Output the [x, y] coordinate of the center of the cell containing the given text.  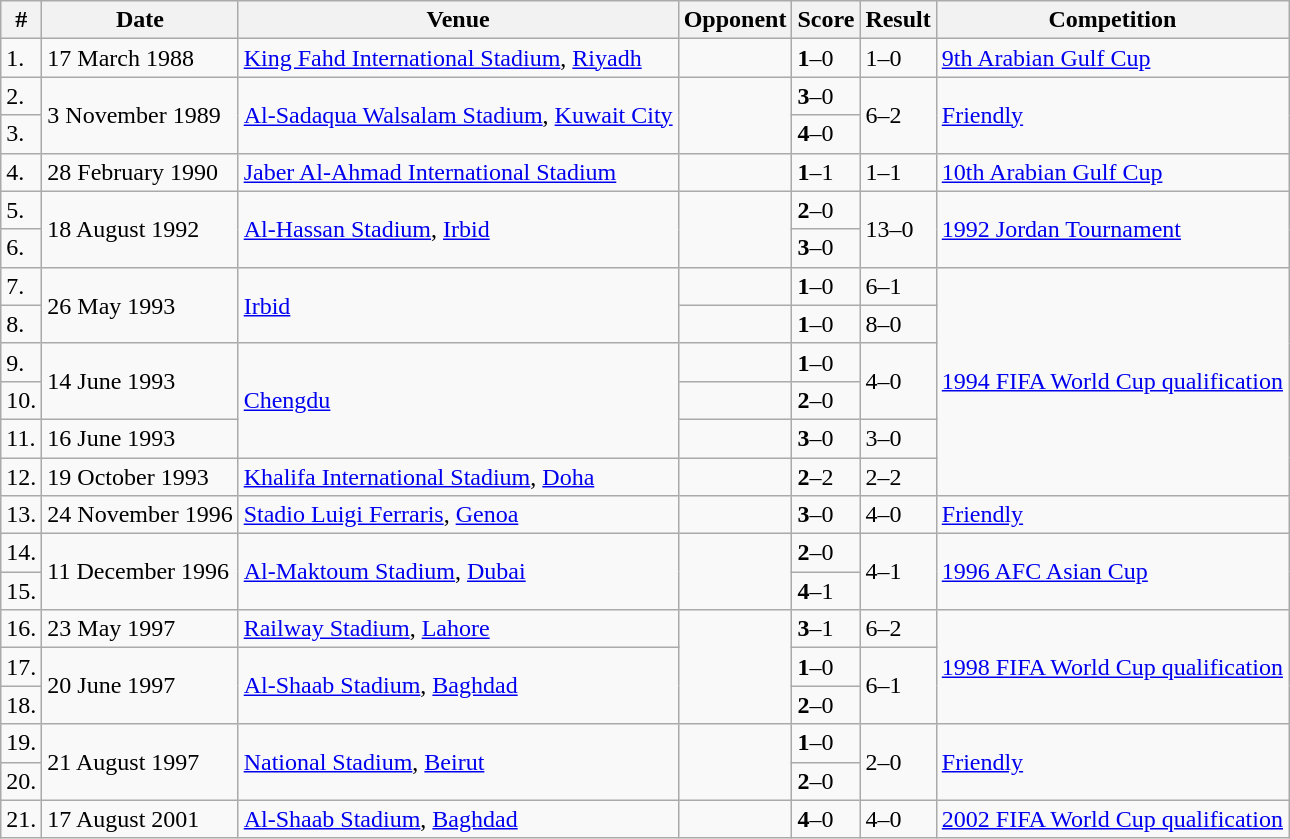
18. [22, 705]
21. [22, 819]
Opponent [735, 20]
Score [826, 20]
7. [22, 286]
10th Arabian Gulf Cup [1112, 172]
2002 FIFA World Cup qualification [1112, 819]
24 November 1996 [140, 515]
8–0 [898, 324]
11 December 1996 [140, 572]
14 June 1993 [140, 381]
Khalifa International Stadium, Doha [458, 477]
13–0 [898, 229]
15. [22, 591]
8. [22, 324]
3–1 [826, 629]
3 November 1989 [140, 115]
Al-Sadaqua Walsalam Stadium, Kuwait City [458, 115]
Al-Hassan Stadium, Irbid [458, 229]
1. [22, 58]
King Fahd International Stadium, Riyadh [458, 58]
13. [22, 515]
9. [22, 362]
Jaber Al-Ahmad International Stadium [458, 172]
National Stadium, Beirut [458, 762]
9th Arabian Gulf Cup [1112, 58]
Stadio Luigi Ferraris, Genoa [458, 515]
28 February 1990 [140, 172]
20 June 1997 [140, 686]
3. [22, 134]
Date [140, 20]
1998 FIFA World Cup qualification [1112, 667]
Al-Maktoum Stadium, Dubai [458, 572]
Irbid [458, 305]
1992 Jordan Tournament [1112, 229]
11. [22, 438]
Result [898, 20]
Railway Stadium, Lahore [458, 629]
10. [22, 400]
17. [22, 667]
17 March 1988 [140, 58]
6. [22, 248]
17 August 2001 [140, 819]
# [22, 20]
12. [22, 477]
26 May 1993 [140, 305]
Chengdu [458, 400]
Competition [1112, 20]
18 August 1992 [140, 229]
5. [22, 210]
16. [22, 629]
23 May 1997 [140, 629]
19. [22, 743]
2. [22, 96]
4. [22, 172]
20. [22, 781]
19 October 1993 [140, 477]
21 August 1997 [140, 762]
1996 AFC Asian Cup [1112, 572]
14. [22, 553]
16 June 1993 [140, 438]
Venue [458, 20]
1994 FIFA World Cup qualification [1112, 381]
